Identify which cell holds the provided text, then report its (x, y) central coordinate. 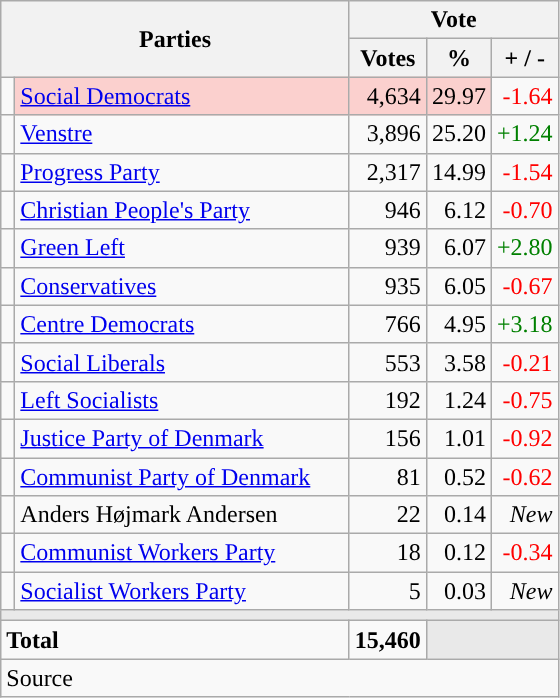
6.12 (458, 210)
18 (388, 553)
Social Liberals (182, 362)
4,634 (388, 96)
946 (388, 210)
25.20 (458, 134)
Votes (388, 58)
+2.80 (524, 248)
-0.70 (524, 210)
5 (388, 591)
2,317 (388, 172)
0.52 (458, 477)
Green Left (182, 248)
-0.92 (524, 438)
Anders Højmark Andersen (182, 515)
-0.62 (524, 477)
6.05 (458, 286)
Progress Party (182, 172)
22 (388, 515)
156 (388, 438)
-0.75 (524, 400)
Christian People's Party (182, 210)
-0.34 (524, 553)
-0.67 (524, 286)
1.01 (458, 438)
0.12 (458, 553)
+3.18 (524, 324)
Social Democrats (182, 96)
% (458, 58)
Parties (176, 39)
Socialist Workers Party (182, 591)
+1.24 (524, 134)
6.07 (458, 248)
Communist Workers Party (182, 553)
+ / - (524, 58)
766 (388, 324)
-1.64 (524, 96)
29.97 (458, 96)
-0.21 (524, 362)
Conservatives (182, 286)
Communist Party of Denmark (182, 477)
14.99 (458, 172)
192 (388, 400)
81 (388, 477)
0.14 (458, 515)
Centre Democrats (182, 324)
Vote (454, 20)
939 (388, 248)
553 (388, 362)
Left Socialists (182, 400)
3,896 (388, 134)
0.03 (458, 591)
15,460 (388, 640)
Venstre (182, 134)
935 (388, 286)
4.95 (458, 324)
Source (280, 678)
3.58 (458, 362)
-1.54 (524, 172)
1.24 (458, 400)
Justice Party of Denmark (182, 438)
Total (176, 640)
